Search for the cell housing the specified text and yield its (X, Y) center coordinate. 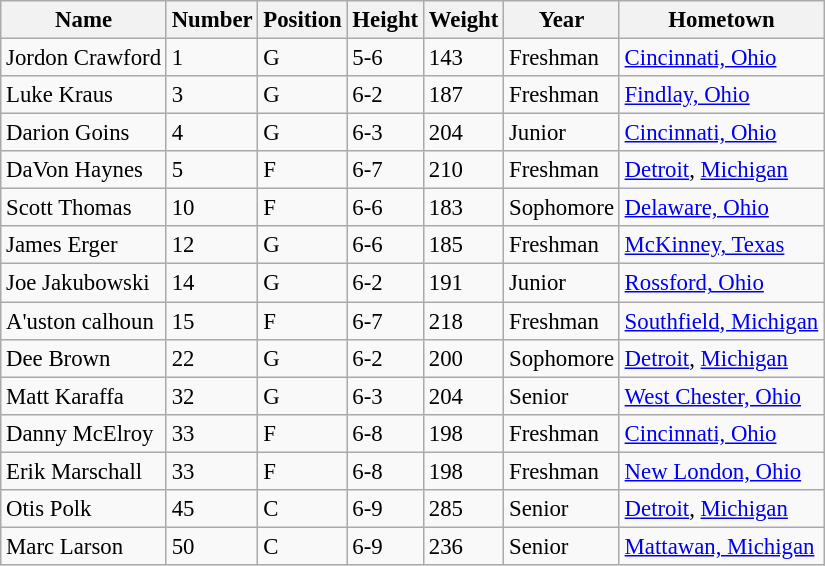
Jordon Crawford (84, 58)
12 (212, 245)
14 (212, 283)
Weight (463, 20)
McKinney, Texas (721, 245)
185 (463, 245)
Dee Brown (84, 358)
Height (385, 20)
191 (463, 283)
285 (463, 509)
Otis Polk (84, 509)
James Erger (84, 245)
Matt Karaffa (84, 396)
Darion Goins (84, 133)
45 (212, 509)
Findlay, Ohio (721, 95)
32 (212, 396)
143 (463, 58)
DaVon Haynes (84, 170)
Southfield, Michigan (721, 321)
50 (212, 546)
Danny McElroy (84, 433)
Marc Larson (84, 546)
New London, Ohio (721, 471)
Position (302, 20)
10 (212, 208)
183 (463, 208)
Mattawan, Michigan (721, 546)
1 (212, 58)
187 (463, 95)
West Chester, Ohio (721, 396)
22 (212, 358)
3 (212, 95)
Rossford, Ohio (721, 283)
Luke Kraus (84, 95)
Erik Marschall (84, 471)
4 (212, 133)
5 (212, 170)
Hometown (721, 20)
Name (84, 20)
218 (463, 321)
Joe Jakubowski (84, 283)
Number (212, 20)
Year (562, 20)
210 (463, 170)
236 (463, 546)
200 (463, 358)
Delaware, Ohio (721, 208)
A'uston calhoun (84, 321)
Scott Thomas (84, 208)
15 (212, 321)
5-6 (385, 58)
